For the text-containing cell, return its midpoint in [X, Y] coordinate format. 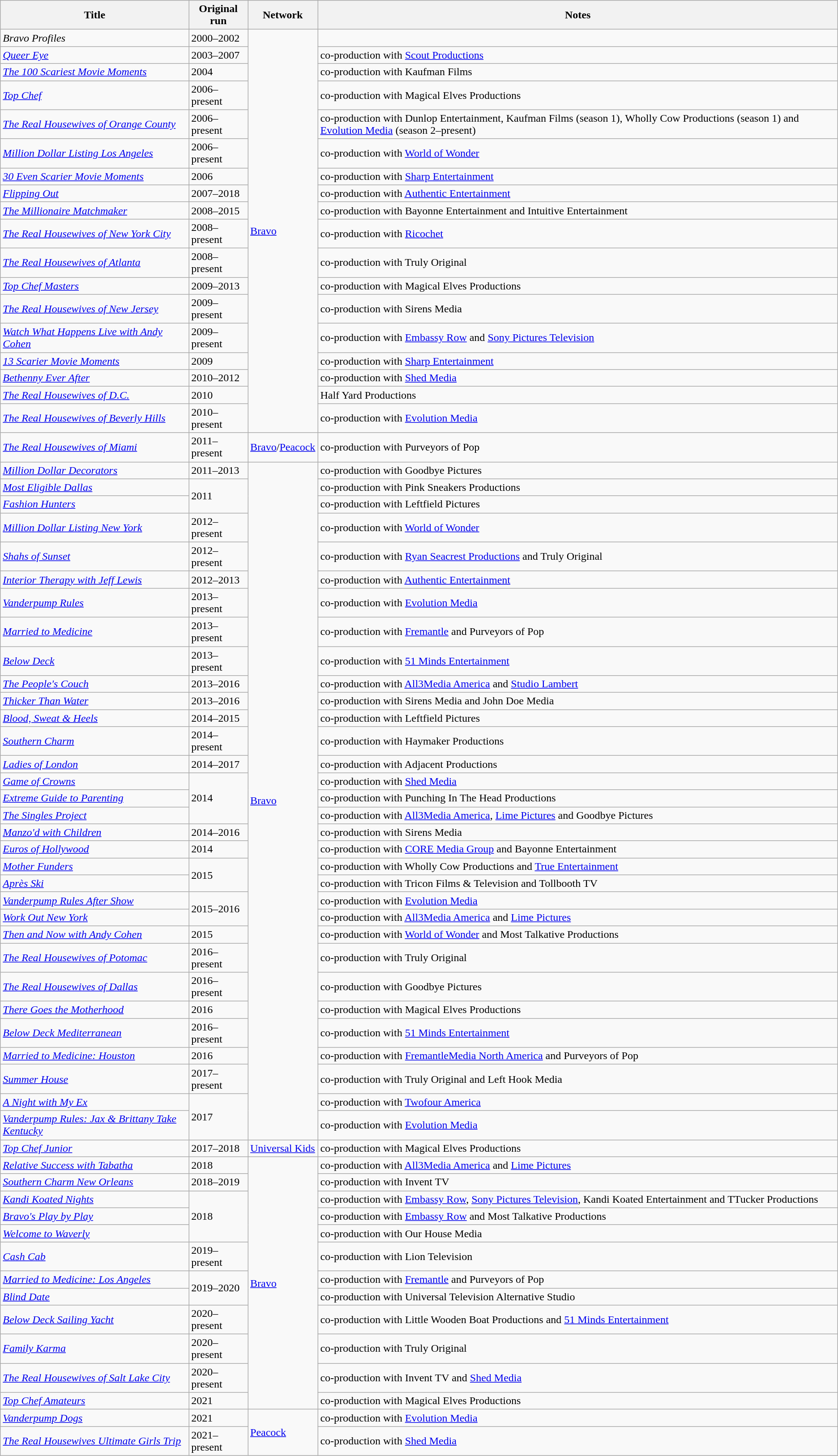
2019–present [218, 1256]
Queer Eye [95, 55]
co-production with Wholly Cow Productions and True Entertainment [577, 866]
Shahs of Sunset [95, 557]
2004 [218, 72]
Married to Medicine: Houston [95, 1056]
Vanderpump Rules After Show [95, 900]
co-production with All3Media America and Studio Lambert [577, 684]
The 100 Scariest Movie Moments [95, 72]
Million Dollar Listing New York [95, 527]
There Goes the Motherhood [95, 1010]
The Real Housewives of D.C. [95, 395]
co-production with Twofour America [577, 1102]
Vanderpump Rules [95, 602]
co-production with FremantleMedia North America and Purveyors of Pop [577, 1056]
Married to Medicine: Los Angeles [95, 1279]
2010 [218, 395]
co-production with Haymaker Productions [577, 741]
co-production with Dunlop Entertainment, Kaufman Films (season 1), Wholly Cow Productions (season 1) and Evolution Media (season 2–present) [577, 124]
Après Ski [95, 883]
Bravo Profiles [95, 38]
2015–2016 [218, 909]
Watch What Happens Live with Andy Cohen [95, 338]
2003–2007 [218, 55]
Flipping Out [95, 193]
The Real Housewives of Beverly Hills [95, 418]
Euros of Hollywood [95, 849]
Network [283, 15]
Welcome to Waverly [95, 1233]
The Real Housewives of Salt Lake City [95, 1378]
Peacock [283, 1433]
2017 [218, 1117]
Top Chef [95, 95]
Cash Cab [95, 1256]
co-production with Punching In The Head Productions [577, 798]
13 Scarier Movie Moments [95, 361]
Universal Kids [283, 1148]
Interior Therapy with Jeff Lewis [95, 579]
co-production with Truly Original and Left Hook Media [577, 1079]
Then and Now with Andy Cohen [95, 934]
The Real Housewives Ultimate Girls Trip [95, 1441]
Bravo's Play by Play [95, 1216]
co-production with Embassy Row and Sony Pictures Television [577, 338]
2014–2015 [218, 718]
Below Deck [95, 660]
Mother Funders [95, 866]
Manzo'd with Children [95, 832]
Vanderpump Rules: Jax & Brittany Take Kentucky [95, 1125]
Top Chef Amateurs [95, 1401]
The People's Couch [95, 684]
co-production with Lion Television [577, 1256]
Title [95, 15]
Bethenny Ever After [95, 378]
co-production with Our House Media [577, 1233]
2009–2013 [218, 286]
co-production with Embassy Row, Sony Pictures Television, Kandi Koated Entertainment and TTucker Productions [577, 1199]
A Night with My Ex [95, 1102]
co-production with World of Wonder and Most Talkative Productions [577, 934]
co-production with Purveyors of Pop [577, 447]
co-production with Scout Productions [577, 55]
co-production with Ryan Seacrest Productions and Truly Original [577, 557]
2007–2018 [218, 193]
The Millionaire Matchmaker [95, 210]
Married to Medicine [95, 632]
Extreme Guide to Parenting [95, 798]
2011–2013 [218, 470]
2011 [218, 496]
Million Dollar Listing Los Angeles [95, 153]
Work Out New York [95, 917]
co-production with Embassy Row and Most Talkative Productions [577, 1216]
co-production with Tricon Films & Television and Tollbooth TV [577, 883]
Most Eligible Dallas [95, 487]
Blind Date [95, 1296]
co-production with Kaufman Films [577, 72]
Original run [218, 15]
2009 [218, 361]
2006 [218, 176]
co-production with CORE Media Group and Bayonne Entertainment [577, 849]
Kandi Koated Nights [95, 1199]
Relative Success with Tabatha [95, 1165]
co-production with Universal Television Alternative Studio [577, 1296]
2012–2013 [218, 579]
2000–2002 [218, 38]
The Real Housewives of New York City [95, 234]
co-production with Sirens Media and John Doe Media [577, 701]
co-production with Adjacent Productions [577, 764]
2014–2017 [218, 764]
The Real Housewives of Atlanta [95, 262]
Family Karma [95, 1349]
co-production with Invent TV [577, 1182]
The Real Housewives of New Jersey [95, 309]
2008–2015 [218, 210]
2018–2019 [218, 1182]
Summer House [95, 1079]
co-production with Invent TV and Shed Media [577, 1378]
2014–2016 [218, 832]
2010–present [218, 418]
2017–present [218, 1079]
co-production with Pink Sneakers Productions [577, 487]
2011–present [218, 447]
2014–present [218, 741]
2021–present [218, 1441]
The Real Housewives of Miami [95, 447]
Fashion Hunters [95, 504]
2017–2018 [218, 1148]
Top Chef Junior [95, 1148]
co-production with Bayonne Entertainment and Intuitive Entertainment [577, 210]
The Real Housewives of Orange County [95, 124]
Blood, Sweat & Heels [95, 718]
The Real Housewives of Dallas [95, 987]
The Singles Project [95, 815]
Game of Crowns [95, 781]
Million Dollar Decorators [95, 470]
Southern Charm [95, 741]
Ladies of London [95, 764]
30 Even Scarier Movie Moments [95, 176]
co-production with Little Wooden Boat Productions and 51 Minds Entertainment [577, 1320]
Below Deck Mediterranean [95, 1033]
Half Yard Productions [577, 395]
co-production with All3Media America, Lime Pictures and Goodbye Pictures [577, 815]
Notes [577, 15]
2019–2020 [218, 1288]
co-production with Ricochet [577, 234]
Thicker Than Water [95, 701]
Vanderpump Dogs [95, 1418]
Bravo/Peacock [283, 447]
The Real Housewives of Potomac [95, 958]
Below Deck Sailing Yacht [95, 1320]
2010–2012 [218, 378]
Southern Charm New Orleans [95, 1182]
Top Chef Masters [95, 286]
